Locate the cell with the specified text and output its (X, Y) center coordinate. 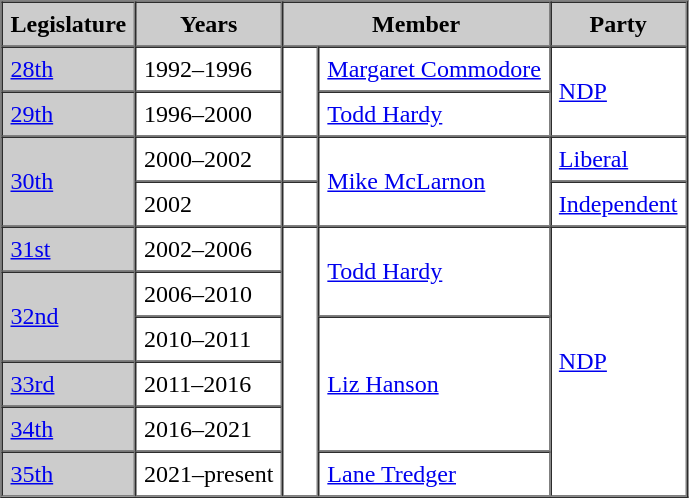
1996–2000 (208, 114)
Legislature (69, 24)
32nd (69, 317)
2016–2021 (208, 428)
Margaret Commodore (434, 68)
2010–2011 (208, 338)
33rd (69, 384)
Independent (618, 204)
1992–1996 (208, 68)
Member (416, 24)
Lane Tredger (434, 474)
28th (69, 68)
2002 (208, 204)
29th (69, 114)
Mike McLarnon (434, 181)
Liz Hanson (434, 384)
2000–2002 (208, 158)
34th (69, 428)
2021–present (208, 474)
Liberal (618, 158)
2006–2010 (208, 294)
30th (69, 181)
2011–2016 (208, 384)
Party (618, 24)
Years (208, 24)
31st (69, 248)
35th (69, 474)
2002–2006 (208, 248)
